Pinpoint the cell where the given text exists, returning its (x, y) midpoint coordinate. 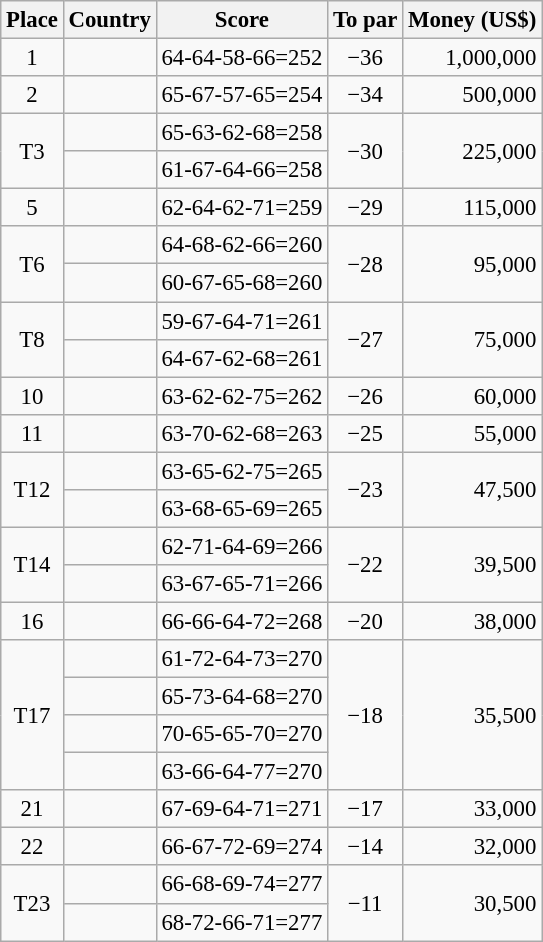
63-66-64-77=270 (242, 772)
64-64-58-66=252 (242, 58)
1,000,000 (472, 58)
59-67-64-71=261 (242, 321)
−11 (366, 904)
66-66-64-72=268 (242, 621)
65-67-57-65=254 (242, 95)
65-63-62-68=258 (242, 133)
95,000 (472, 264)
10 (32, 396)
115,000 (472, 208)
500,000 (472, 95)
63-62-62-75=262 (242, 396)
32,000 (472, 847)
−29 (366, 208)
21 (32, 809)
35,500 (472, 715)
33,000 (472, 809)
Money (US$) (472, 20)
11 (32, 433)
T17 (32, 715)
63-68-65-69=265 (242, 509)
47,500 (472, 490)
1 (32, 58)
64-67-62-68=261 (242, 358)
70-65-65-70=270 (242, 734)
66-68-69-74=277 (242, 885)
−27 (366, 340)
Score (242, 20)
T23 (32, 904)
61-72-64-73=270 (242, 659)
39,500 (472, 564)
62-64-62-71=259 (242, 208)
−30 (366, 152)
38,000 (472, 621)
−17 (366, 809)
63-67-65-71=266 (242, 584)
−23 (366, 490)
64-68-62-66=260 (242, 245)
68-72-66-71=277 (242, 922)
T3 (32, 152)
T8 (32, 340)
Country (110, 20)
30,500 (472, 904)
−26 (366, 396)
To par (366, 20)
−34 (366, 95)
22 (32, 847)
67-69-64-71=271 (242, 809)
T6 (32, 264)
−28 (366, 264)
Place (32, 20)
−18 (366, 715)
−20 (366, 621)
63-65-62-75=265 (242, 471)
16 (32, 621)
66-67-72-69=274 (242, 847)
−14 (366, 847)
5 (32, 208)
−25 (366, 433)
55,000 (472, 433)
65-73-64-68=270 (242, 697)
61-67-64-66=258 (242, 170)
T12 (32, 490)
63-70-62-68=263 (242, 433)
62-71-64-69=266 (242, 546)
60,000 (472, 396)
75,000 (472, 340)
225,000 (472, 152)
60-67-65-68=260 (242, 283)
T14 (32, 564)
−36 (366, 58)
2 (32, 95)
−22 (366, 564)
